Scan for the cell matching the given text and deliver its (X, Y) coordinate at center. 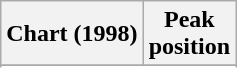
Peakposition (189, 34)
Chart (1998) (72, 34)
